From the cell containing the given text, extract its center point as (X, Y) coordinate. 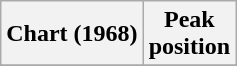
Peakposition (189, 34)
Chart (1968) (72, 34)
